Extract the [X, Y] coordinate from the center of the cell holding the provided text.  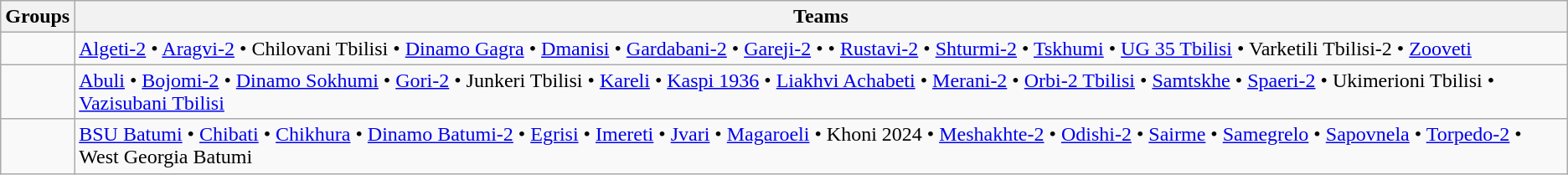
Groups [38, 17]
Teams [821, 17]
